Pinpoint the cell where the given text exists, returning its [X, Y] midpoint coordinate. 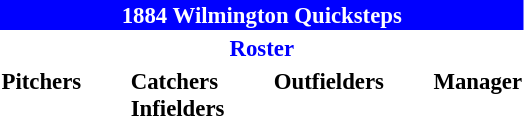
Roster [262, 48]
1884 Wilmington Quicksteps [262, 15]
